Return (X, Y) of the center of cell containing provided text 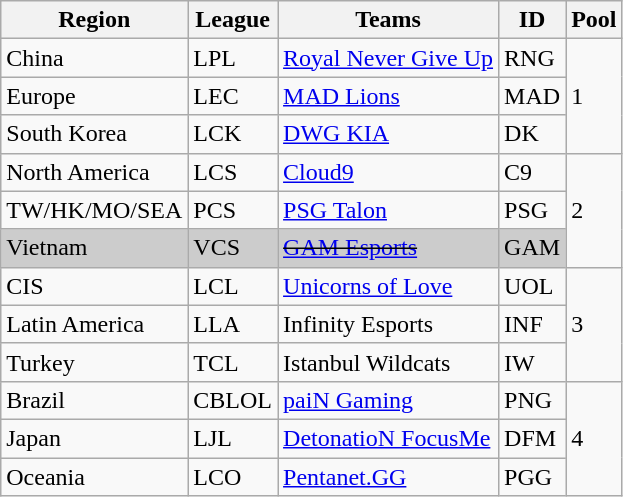
Royal Never Give Up (388, 58)
Japan (94, 438)
Oceania (94, 477)
Region (94, 20)
INF (532, 324)
Europe (94, 96)
PGG (532, 477)
2 (594, 210)
IW (532, 362)
Brazil (94, 400)
League (233, 20)
Istanbul Wildcats (388, 362)
Pool (594, 20)
C9 (532, 172)
LLA (233, 324)
LCO (233, 477)
GAM (532, 248)
1 (594, 96)
South Korea (94, 134)
MAD Lions (388, 96)
PCS (233, 210)
PNG (532, 400)
North America (94, 172)
TCL (233, 362)
ID (532, 20)
LCL (233, 286)
DWG KIA (388, 134)
UOL (532, 286)
Turkey (94, 362)
TW/HK/MO/SEA (94, 210)
PSG (532, 210)
Cloud9 (388, 172)
Infinity Esports (388, 324)
CBLOL (233, 400)
VCS (233, 248)
Latin America (94, 324)
LEC (233, 96)
LCK (233, 134)
GAM Esports (388, 248)
MAD (532, 96)
RNG (532, 58)
LPL (233, 58)
Vietnam (94, 248)
LJL (233, 438)
LCS (233, 172)
China (94, 58)
3 (594, 324)
DK (532, 134)
DFM (532, 438)
4 (594, 438)
paiN Gaming (388, 400)
Teams (388, 20)
CIS (94, 286)
Unicorns of Love (388, 286)
DetonatioN FocusMe (388, 438)
Pentanet.GG (388, 477)
PSG Talon (388, 210)
